Identify which cell holds the provided text, then report its (x, y) central coordinate. 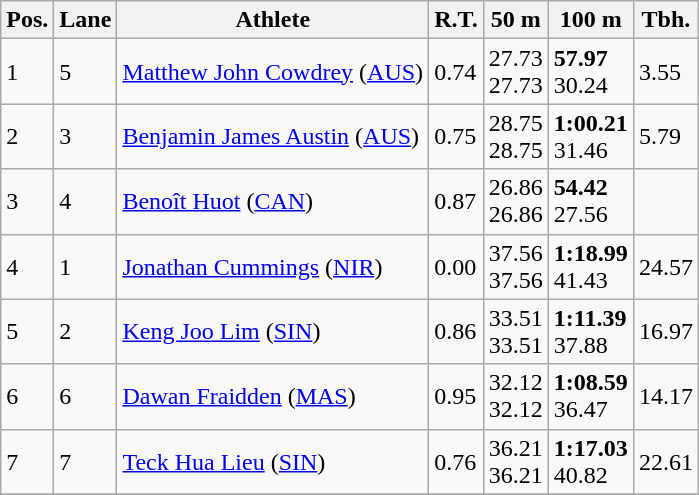
Pos. (28, 20)
Keng Joo Lim (SIN) (273, 332)
22.61 (666, 462)
Benoît Huot (CAN) (273, 202)
Dawan Fraidden (MAS) (273, 396)
3.55 (666, 72)
33.5133.51 (516, 332)
Athlete (273, 20)
1:00.2131.46 (590, 136)
R.T. (456, 20)
Benjamin James Austin (AUS) (273, 136)
24.57 (666, 266)
16.97 (666, 332)
0.86 (456, 332)
0.95 (456, 396)
1:08.5936.47 (590, 396)
27.7327.73 (516, 72)
26.8626.86 (516, 202)
Teck Hua Lieu (SIN) (273, 462)
32.1232.12 (516, 396)
28.7528.75 (516, 136)
0.75 (456, 136)
Jonathan Cummings (NIR) (273, 266)
0.87 (456, 202)
36.2136.21 (516, 462)
Lane (86, 20)
100 m (590, 20)
37.5637.56 (516, 266)
14.17 (666, 396)
0.74 (456, 72)
54.4227.56 (590, 202)
50 m (516, 20)
1:18.9941.43 (590, 266)
57.9730.24 (590, 72)
0.00 (456, 266)
1:17.0340.82 (590, 462)
Matthew John Cowdrey (AUS) (273, 72)
1:11.3937.88 (590, 332)
Tbh. (666, 20)
5.79 (666, 136)
0.76 (456, 462)
